Provide the [x, y] coordinate of the cell's center where the given text is located.  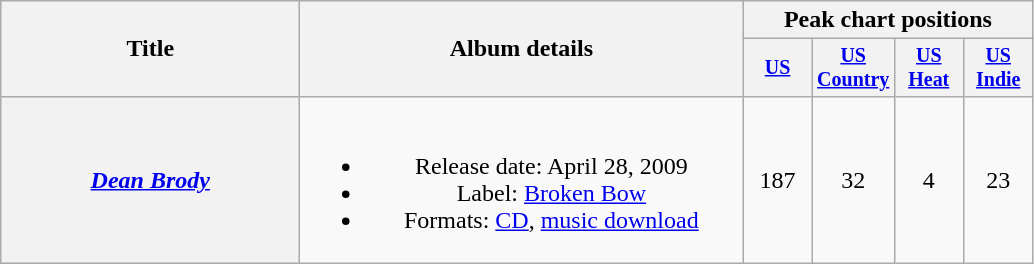
Peak chart positions [888, 20]
Release date: April 28, 2009Label: Broken BowFormats: CD, music download [522, 180]
US Country [853, 68]
4 [928, 180]
USHeat [928, 68]
23 [998, 180]
USIndie [998, 68]
Title [150, 49]
Dean Brody [150, 180]
187 [778, 180]
Album details [522, 49]
32 [853, 180]
US [778, 68]
